Return the (X, Y) coordinate for the center point of the cell that contains the specified text.  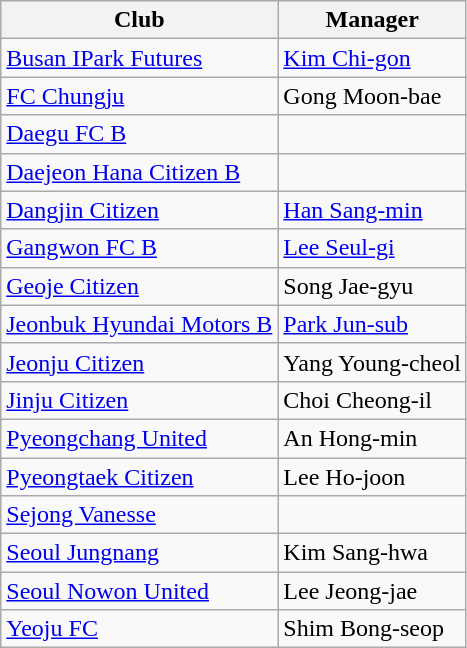
Lee Seul-gi (372, 248)
Seoul Nowon United (140, 591)
Dangjin Citizen (140, 210)
Han Sang-min (372, 210)
Busan IPark Futures (140, 58)
Jeonju Citizen (140, 362)
Kim Chi-gon (372, 58)
Park Jun-sub (372, 324)
Shim Bong-seop (372, 629)
Daegu FC B (140, 134)
Geoje Citizen (140, 286)
Jeonbuk Hyundai Motors B (140, 324)
Pyeongtaek Citizen (140, 477)
Jinju Citizen (140, 400)
An Hong-min (372, 438)
Club (140, 20)
Gong Moon-bae (372, 96)
Pyeongchang United (140, 438)
Lee Jeong-jae (372, 591)
Manager (372, 20)
Daejeon Hana Citizen B (140, 172)
Yang Young-cheol (372, 362)
Kim Sang-hwa (372, 553)
Song Jae-gyu (372, 286)
Seoul Jungnang (140, 553)
Choi Cheong-il (372, 400)
Gangwon FC B (140, 248)
Yeoju FC (140, 629)
FC Chungju (140, 96)
Sejong Vanesse (140, 515)
Lee Ho-joon (372, 477)
